Capture the cell that displays the provided text and extract its (X, Y) central coordinate. 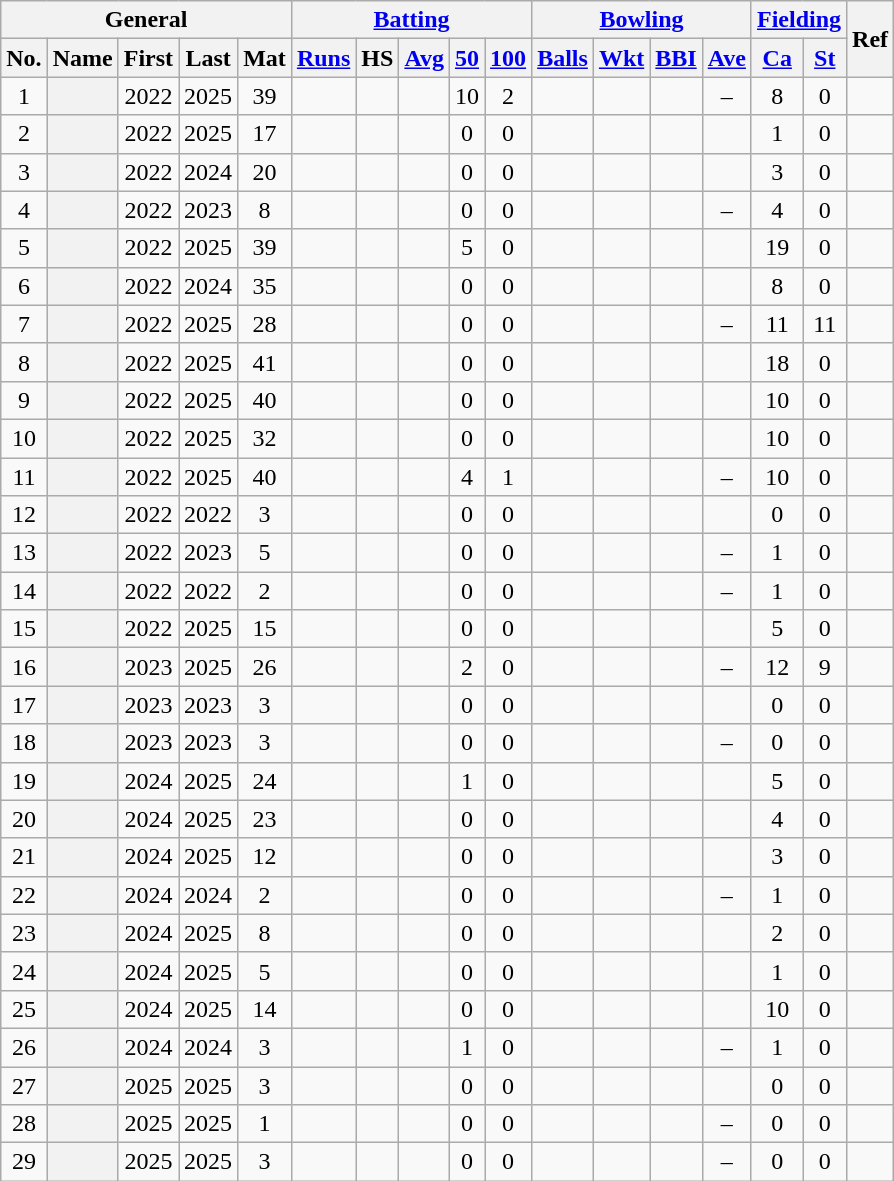
27 (24, 1085)
16 (24, 667)
Batting (411, 20)
Wkt (621, 58)
Ca (777, 58)
Mat (265, 58)
General (146, 20)
Bowling (642, 20)
Last (208, 58)
22 (24, 895)
Fielding (798, 20)
32 (265, 438)
41 (265, 362)
Avg (424, 58)
Balls (563, 58)
29 (24, 1162)
21 (24, 857)
Runs (323, 58)
Ave (726, 58)
Ref (870, 39)
50 (466, 58)
HS (378, 58)
Name (82, 58)
No. (24, 58)
25 (24, 1009)
7 (24, 324)
St (825, 58)
35 (265, 286)
BBI (676, 58)
13 (24, 553)
100 (508, 58)
First (148, 58)
6 (24, 286)
